Detect which cell encompasses the target text, then output its [X, Y] center coordinate. 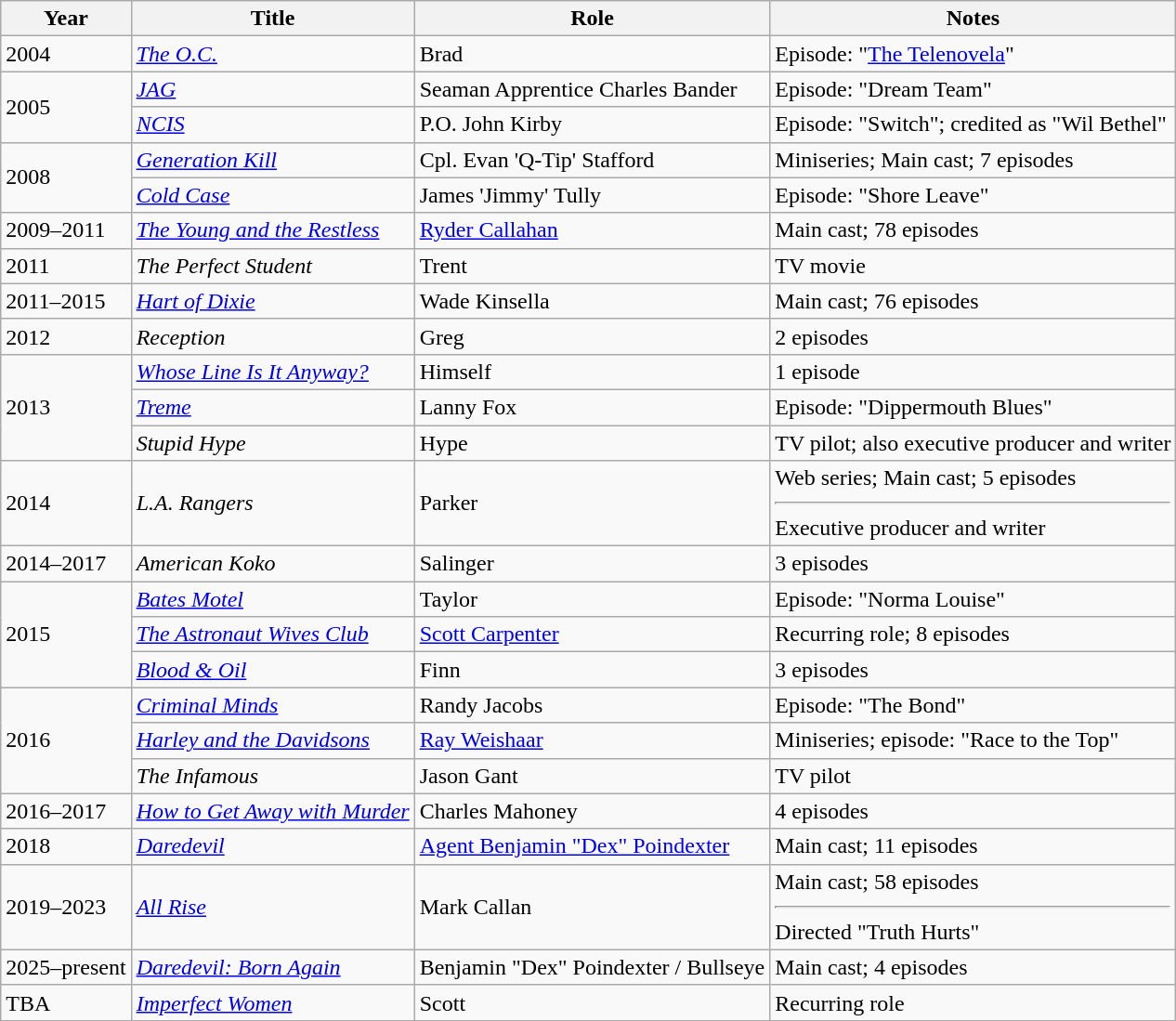
Ray Weishaar [593, 740]
How to Get Away with Murder [273, 811]
Daredevil: Born Again [273, 967]
Randy Jacobs [593, 705]
2005 [66, 107]
2014 [66, 504]
Salinger [593, 564]
The Infamous [273, 776]
Harley and the Davidsons [273, 740]
Episode: "The Bond" [973, 705]
2015 [66, 635]
2008 [66, 177]
Imperfect Women [273, 1002]
2012 [66, 336]
Jason Gant [593, 776]
Main cast; 58 episodesDirected "Truth Hurts" [973, 907]
Cpl. Evan 'Q-Tip' Stafford [593, 160]
Stupid Hype [273, 443]
Greg [593, 336]
2018 [66, 846]
All Rise [273, 907]
Episode: "Dippermouth Blues" [973, 407]
The Young and the Restless [273, 230]
2004 [66, 54]
Benjamin "Dex" Poindexter / Bullseye [593, 967]
Wade Kinsella [593, 301]
Hart of Dixie [273, 301]
Episode: "Shore Leave" [973, 195]
Bates Motel [273, 599]
Agent Benjamin "Dex" Poindexter [593, 846]
2 episodes [973, 336]
Brad [593, 54]
Scott [593, 1002]
2009–2011 [66, 230]
Year [66, 19]
Notes [973, 19]
Taylor [593, 599]
Seaman Apprentice Charles Bander [593, 89]
Charles Mahoney [593, 811]
Mark Callan [593, 907]
2011 [66, 266]
Daredevil [273, 846]
Trent [593, 266]
Title [273, 19]
Recurring role; 8 episodes [973, 635]
Parker [593, 504]
Treme [273, 407]
Finn [593, 670]
Blood & Oil [273, 670]
Lanny Fox [593, 407]
2014–2017 [66, 564]
Criminal Minds [273, 705]
NCIS [273, 124]
L.A. Rangers [273, 504]
Main cast; 78 episodes [973, 230]
Cold Case [273, 195]
American Koko [273, 564]
JAG [273, 89]
Miniseries; episode: "Race to the Top" [973, 740]
Episode: "The Telenovela" [973, 54]
Main cast; 11 episodes [973, 846]
Episode: "Dream Team" [973, 89]
Episode: "Norma Louise" [973, 599]
2016–2017 [66, 811]
Hype [593, 443]
1 episode [973, 372]
Web series; Main cast; 5 episodesExecutive producer and writer [973, 504]
Role [593, 19]
P.O. John Kirby [593, 124]
Episode: "Switch"; credited as "Wil Bethel" [973, 124]
TV pilot [973, 776]
Ryder Callahan [593, 230]
The Astronaut Wives Club [273, 635]
Miniseries; Main cast; 7 episodes [973, 160]
Main cast; 76 episodes [973, 301]
TV movie [973, 266]
Reception [273, 336]
2016 [66, 740]
Main cast; 4 episodes [973, 967]
Generation Kill [273, 160]
2025–present [66, 967]
James 'Jimmy' Tully [593, 195]
TBA [66, 1002]
The O.C. [273, 54]
2019–2023 [66, 907]
Himself [593, 372]
2013 [66, 407]
4 episodes [973, 811]
Scott Carpenter [593, 635]
TV pilot; also executive producer and writer [973, 443]
Whose Line Is It Anyway? [273, 372]
The Perfect Student [273, 266]
2011–2015 [66, 301]
Recurring role [973, 1002]
